Identify which cell holds the provided text, then report its (X, Y) central coordinate. 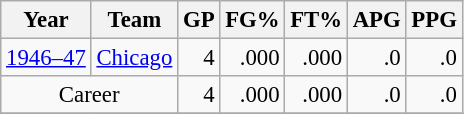
Chicago (134, 58)
Career (90, 95)
FG% (252, 20)
APG (376, 20)
FT% (316, 20)
PPG (434, 20)
Team (134, 20)
GP (199, 20)
1946–47 (46, 58)
Year (46, 20)
